Search for the cell housing the specified text and yield its [x, y] center coordinate. 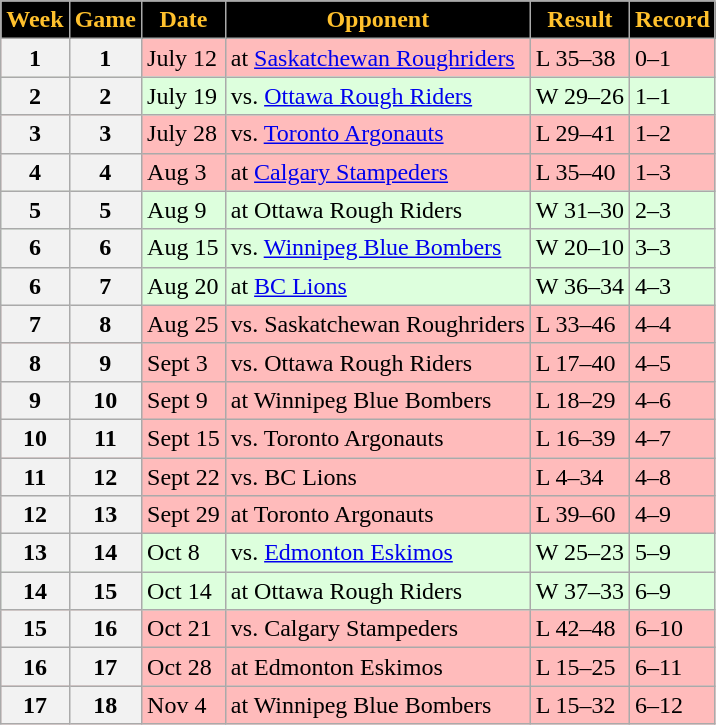
1–2 [673, 134]
at Toronto Argonauts [378, 515]
vs. Calgary Stampeders [378, 629]
L 42–48 [580, 629]
Sept 29 [184, 515]
L 16–39 [580, 438]
L 39–60 [580, 515]
at BC Lions [378, 286]
July 28 [184, 134]
18 [105, 705]
L 33–46 [580, 324]
Aug 3 [184, 172]
4–8 [673, 477]
July 12 [184, 58]
W 25–23 [580, 553]
6–10 [673, 629]
at Saskatchewan Roughriders [378, 58]
L 17–40 [580, 362]
4–5 [673, 362]
Week [35, 20]
4–7 [673, 438]
Oct 28 [184, 667]
L 29–41 [580, 134]
Date [184, 20]
L 15–32 [580, 705]
vs. Winnipeg Blue Bombers [378, 248]
6–11 [673, 667]
L 35–40 [580, 172]
Nov 4 [184, 705]
2–3 [673, 210]
L 4–34 [580, 477]
Aug 15 [184, 248]
1–3 [673, 172]
L 18–29 [580, 400]
L 35–38 [580, 58]
Sept 3 [184, 362]
W 20–10 [580, 248]
4–4 [673, 324]
3–3 [673, 248]
5–9 [673, 553]
vs. Edmonton Eskimos [378, 553]
Sept 22 [184, 477]
W 36–34 [580, 286]
6–9 [673, 591]
Sept 15 [184, 438]
Aug 9 [184, 210]
W 37–33 [580, 591]
July 19 [184, 96]
Result [580, 20]
Oct 14 [184, 591]
6–12 [673, 705]
vs. Saskatchewan Roughriders [378, 324]
4–9 [673, 515]
1–1 [673, 96]
vs. BC Lions [378, 477]
Aug 20 [184, 286]
4–6 [673, 400]
at Calgary Stampeders [378, 172]
0–1 [673, 58]
W 29–26 [580, 96]
Oct 21 [184, 629]
Game [105, 20]
4–3 [673, 286]
Opponent [378, 20]
at Edmonton Eskimos [378, 667]
W 31–30 [580, 210]
Sept 9 [184, 400]
Record [673, 20]
L 15–25 [580, 667]
Oct 8 [184, 553]
Aug 25 [184, 324]
